Output the [x, y] coordinate of the center of the cell containing the given text.  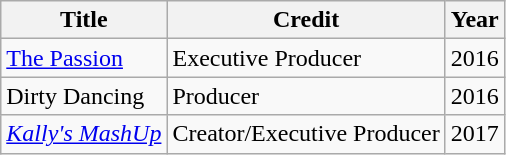
Dirty Dancing [84, 96]
2017 [474, 134]
Year [474, 20]
Creator/Executive Producer [306, 134]
The Passion [84, 58]
Executive Producer [306, 58]
Credit [306, 20]
Title [84, 20]
Producer [306, 96]
Kally's MashUp [84, 134]
